Detect which cell encompasses the target text, then output its [x, y] center coordinate. 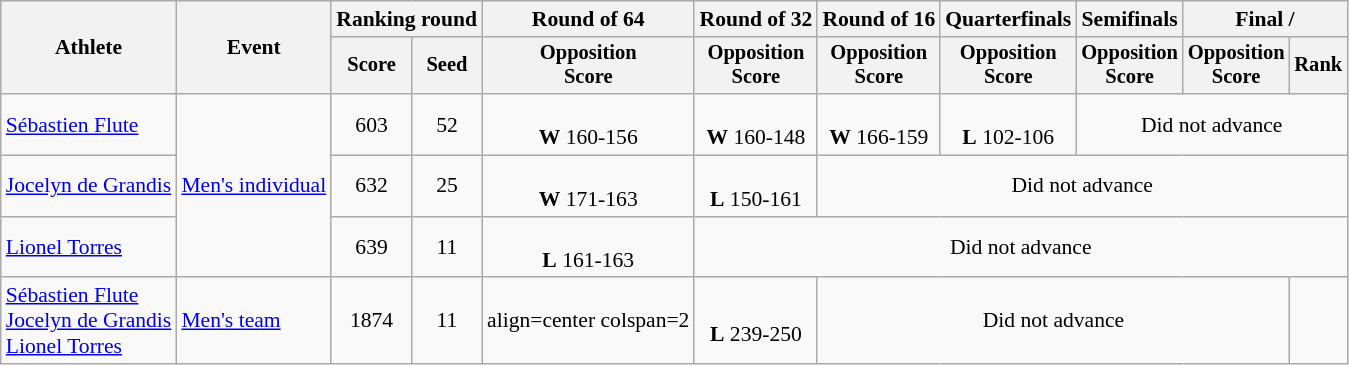
Ranking round [406, 19]
Athlete [89, 48]
Rank [1318, 66]
W 160-156 [588, 124]
L 102-106 [1008, 124]
Quarterfinals [1008, 19]
1874 [372, 322]
W 171-163 [588, 186]
Sébastien Flute [89, 124]
align=center colspan=2 [588, 322]
639 [372, 248]
52 [447, 124]
Round of 16 [878, 19]
W 160-148 [756, 124]
L 161-163 [588, 248]
Sébastien Flute Jocelyn de Grandis Lionel Torres [89, 322]
Round of 32 [756, 19]
Event [254, 48]
Lionel Torres [89, 248]
Men's team [254, 322]
25 [447, 186]
Seed [447, 66]
Semifinals [1130, 19]
Round of 64 [588, 19]
L 150-161 [756, 186]
Final / [1265, 19]
Score [372, 66]
603 [372, 124]
W 166-159 [878, 124]
Jocelyn de Grandis [89, 186]
Men's individual [254, 186]
L 239-250 [756, 322]
632 [372, 186]
